Identify which cell holds the provided text, then report its (x, y) central coordinate. 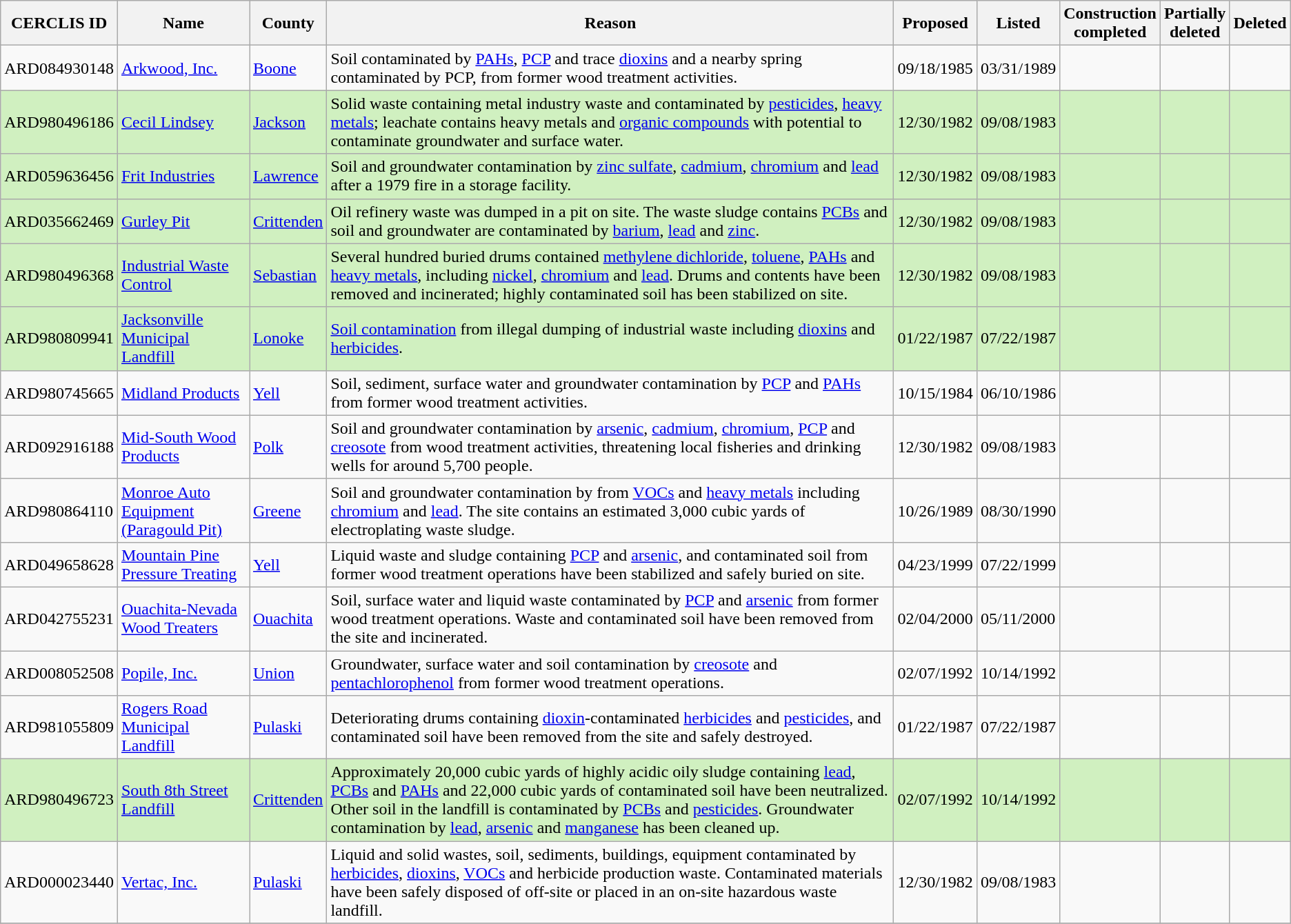
Gurley Pit (183, 221)
ARD980496186 (59, 122)
ARD092916188 (59, 447)
ARD981055809 (59, 727)
ARD000023440 (59, 883)
02/04/2000 (935, 619)
ARD980496368 (59, 275)
03/31/1989 (1018, 68)
Midland Products (183, 393)
Union (288, 673)
ARD042755231 (59, 619)
10/26/1989 (935, 510)
Soil contamination from illegal dumping of industrial waste including dioxins and herbicides. (610, 339)
Reason (610, 23)
Monroe Auto Equipment (Paragould Pit) (183, 510)
Polk (288, 447)
ARD059636456 (59, 177)
CERCLIS ID (59, 23)
Ouachita (288, 619)
ARD084930148 (59, 68)
Listed (1018, 23)
Partiallydeleted (1194, 23)
Arkwood, Inc. (183, 68)
ARD980809941 (59, 339)
06/10/1986 (1018, 393)
ARD008052508 (59, 673)
Cecil Lindsey (183, 122)
Mountain Pine Pressure Treating (183, 564)
Lonoke (288, 339)
Industrial Waste Control (183, 275)
ARD035662469 (59, 221)
Jackson (288, 122)
Soil contaminated by PAHs, PCP and trace dioxins and a nearby spring contaminated by PCP, from former wood treatment activities. (610, 68)
Lawrence (288, 177)
05/11/2000 (1018, 619)
Boone (288, 68)
ARD980496723 (59, 800)
Groundwater, surface water and soil contamination by creosote and pentachlorophenol from former wood treatment operations. (610, 673)
Jacksonville Municipal Landfill (183, 339)
Sebastian (288, 275)
South 8th Street Landfill (183, 800)
Frit Industries (183, 177)
Popile, Inc. (183, 673)
Soil, sediment, surface water and groundwater contamination by PCP and PAHs from former wood treatment activities. (610, 393)
ARD980864110 (59, 510)
Proposed (935, 23)
08/30/1990 (1018, 510)
10/15/1984 (935, 393)
ARD049658628 (59, 564)
09/18/1985 (935, 68)
07/22/1999 (1018, 564)
Ouachita-Nevada Wood Treaters (183, 619)
Greene (288, 510)
Rogers Road Municipal Landfill (183, 727)
Oil refinery waste was dumped in a pit on site. The waste sludge contains PCBs and soil and groundwater are contaminated by barium, lead and zinc. (610, 221)
Vertac, Inc. (183, 883)
ARD980745665 (59, 393)
Mid-South Wood Products (183, 447)
Soil and groundwater contamination by zinc sulfate, cadmium, chromium and lead after a 1979 fire in a storage facility. (610, 177)
County (288, 23)
Constructioncompleted (1110, 23)
Name (183, 23)
04/23/1999 (935, 564)
Deleted (1260, 23)
